Pinpoint the cell where the given text exists, returning its [x, y] midpoint coordinate. 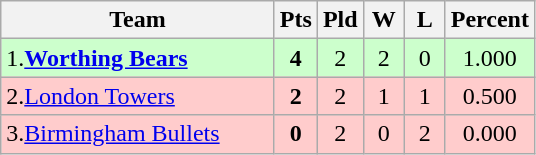
0.000 [490, 134]
Pld [340, 20]
L [424, 20]
W [384, 20]
0.500 [490, 96]
3.Birmingham Bullets [138, 134]
4 [296, 58]
1.Worthing Bears [138, 58]
Team [138, 20]
Percent [490, 20]
1.000 [490, 58]
Pts [296, 20]
2.London Towers [138, 96]
